Identify which cell holds the provided text, then report its (X, Y) central coordinate. 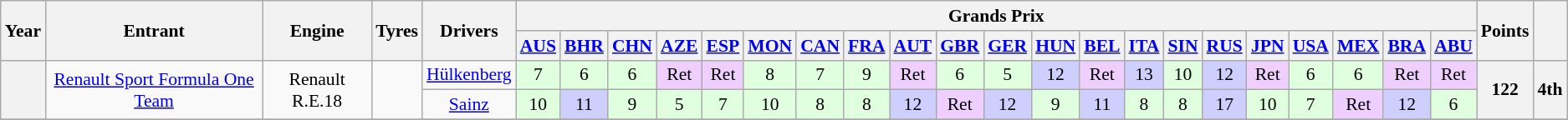
Engine (317, 30)
FRA (866, 46)
BRA (1407, 46)
13 (1144, 75)
JPN (1268, 46)
Hülkenberg (469, 75)
USA (1311, 46)
SIN (1182, 46)
17 (1224, 105)
Drivers (469, 30)
4th (1550, 90)
CHN (632, 46)
GER (1007, 46)
Points (1505, 30)
AUS (539, 46)
Grands Prix (997, 16)
Renault R.E.18 (317, 90)
Entrant (154, 30)
AUT (913, 46)
MON (769, 46)
HUN (1055, 46)
122 (1505, 90)
GBR (960, 46)
BEL (1102, 46)
Year (23, 30)
AZE (679, 46)
BHR (584, 46)
Renault Sport Formula One Team (154, 90)
RUS (1224, 46)
MEX (1358, 46)
CAN (820, 46)
Sainz (469, 105)
ITA (1144, 46)
ESP (723, 46)
ABU (1453, 46)
Tyres (396, 30)
